Determine the [X, Y] coordinate at the center of the cell enclosing the given text.  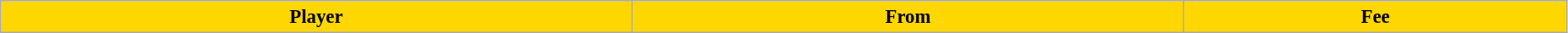
Fee [1375, 17]
Player [316, 17]
From [908, 17]
